From the cell containing the given text, extract its center point as (X, Y) coordinate. 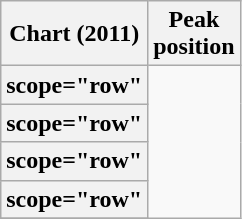
Peakposition (194, 34)
Chart (2011) (74, 34)
